Extract the [x, y] coordinate from the center of the cell holding the provided text.  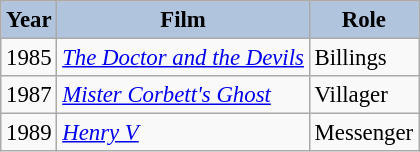
Messenger [364, 133]
Villager [364, 95]
1989 [29, 133]
The Doctor and the Devils [183, 58]
Mister Corbett's Ghost [183, 95]
Henry V [183, 133]
Role [364, 20]
Film [183, 20]
Billings [364, 58]
1987 [29, 95]
1985 [29, 58]
Year [29, 20]
